Provide the (X, Y) coordinate of the cell's center where the given text is located.  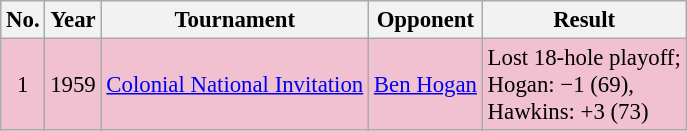
1959 (73, 85)
Opponent (426, 20)
Tournament (234, 20)
Year (73, 20)
Ben Hogan (426, 85)
Colonial National Invitation (234, 85)
No. (23, 20)
Lost 18-hole playoff;Hogan: −1 (69),Hawkins: +3 (73) (584, 85)
Result (584, 20)
1 (23, 85)
